Determine the (X, Y) coordinate at the center of the cell enclosing the given text.  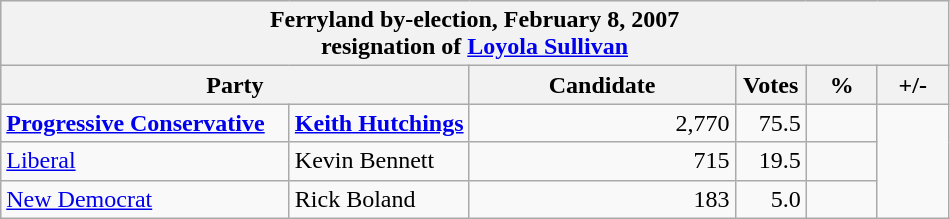
Keith Hutchings (379, 123)
New Democrat (146, 199)
Rick Boland (379, 199)
+/- (912, 85)
Ferryland by-election, February 8, 2007resignation of Loyola Sullivan (475, 34)
Liberal (146, 161)
Progressive Conservative (146, 123)
Candidate (602, 85)
715 (602, 161)
Kevin Bennett (379, 161)
19.5 (770, 161)
183 (602, 199)
Party (235, 85)
2,770 (602, 123)
% (842, 85)
5.0 (770, 199)
75.5 (770, 123)
Votes (770, 85)
